Capture the cell that displays the provided text and extract its [X, Y] central coordinate. 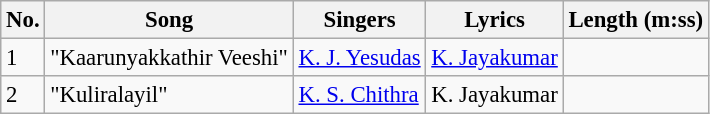
K. J. Yesudas [360, 58]
"Kaarunyakkathir Veeshi" [169, 58]
K. S. Chithra [360, 95]
Lyrics [494, 20]
Length (m:ss) [636, 20]
"Kuliralayil" [169, 95]
Song [169, 20]
Singers [360, 20]
1 [23, 58]
2 [23, 95]
No. [23, 20]
